Find where the given text appears and provide that cell's center as [X, Y] coordinate. 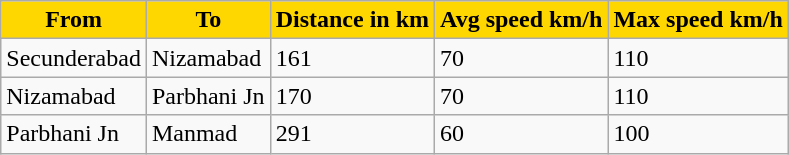
From [74, 20]
60 [522, 134]
Avg speed km/h [522, 20]
Secunderabad [74, 58]
100 [698, 134]
Distance in km [352, 20]
Manmad [208, 134]
Max speed km/h [698, 20]
170 [352, 96]
161 [352, 58]
291 [352, 134]
To [208, 20]
